Detect which cell encompasses the target text, then output its [X, Y] center coordinate. 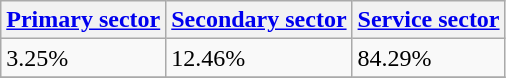
Primary sector [84, 20]
Secondary sector [259, 20]
3.25% [84, 58]
84.29% [428, 58]
Service sector [428, 20]
12.46% [259, 58]
